For the text-containing cell, return its midpoint in [x, y] coordinate format. 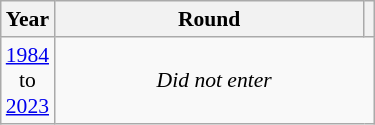
Year [28, 19]
Round [209, 19]
Did not enter [214, 80]
1984to2023 [28, 80]
